Provide the [X, Y] coordinate of the cell's center where the given text is located.  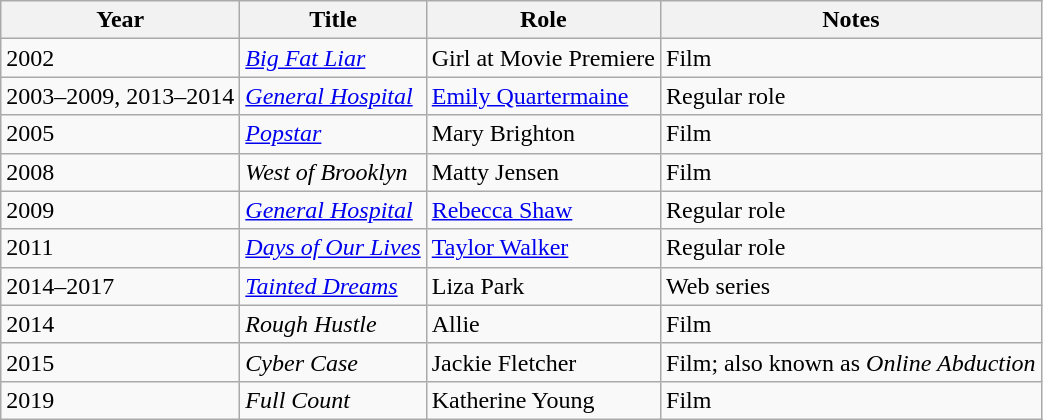
2008 [120, 172]
Notes [852, 20]
Title [333, 20]
2003–2009, 2013–2014 [120, 96]
Popstar [333, 134]
2005 [120, 134]
Rebecca Shaw [543, 210]
Taylor Walker [543, 248]
2014–2017 [120, 286]
Rough Hustle [333, 324]
Full Count [333, 400]
2002 [120, 58]
Days of Our Lives [333, 248]
Liza Park [543, 286]
Allie [543, 324]
Mary Brighton [543, 134]
2011 [120, 248]
Web series [852, 286]
Role [543, 20]
Girl at Movie Premiere [543, 58]
Tainted Dreams [333, 286]
2019 [120, 400]
Emily Quartermaine [543, 96]
Jackie Fletcher [543, 362]
Big Fat Liar [333, 58]
Katherine Young [543, 400]
2015 [120, 362]
2014 [120, 324]
2009 [120, 210]
Film; also known as Online Abduction [852, 362]
Matty Jensen [543, 172]
Cyber Case [333, 362]
West of Brooklyn [333, 172]
Year [120, 20]
